Detect which cell encompasses the target text, then output its [x, y] center coordinate. 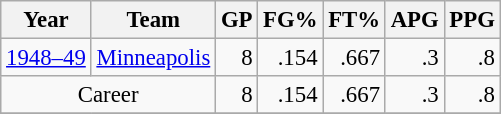
PPG [472, 20]
FT% [354, 20]
Career [108, 95]
Minneapolis [153, 58]
FG% [290, 20]
APG [414, 20]
Year [46, 20]
Team [153, 20]
1948–49 [46, 58]
GP [237, 20]
